Return (X, Y) of the center of cell containing provided text 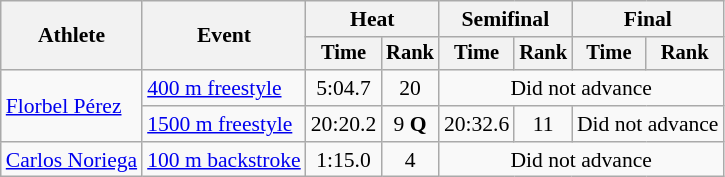
Heat (372, 19)
400 m freestyle (224, 88)
Florbel Pérez (72, 106)
20:32.6 (476, 124)
Semifinal (506, 19)
20 (410, 88)
11 (543, 124)
5:04.7 (344, 88)
20:20.2 (344, 124)
Athlete (72, 36)
9 Q (410, 124)
Event (224, 36)
1500 m freestyle (224, 124)
Final (648, 19)
